Extract the [x, y] coordinate from the center of the cell holding the provided text.  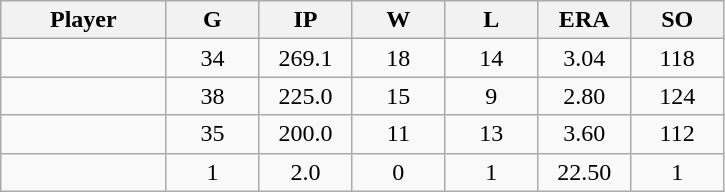
G [212, 20]
269.1 [306, 58]
34 [212, 58]
200.0 [306, 134]
L [492, 20]
38 [212, 96]
35 [212, 134]
124 [678, 96]
0 [398, 172]
15 [398, 96]
3.04 [584, 58]
9 [492, 96]
22.50 [584, 172]
11 [398, 134]
13 [492, 134]
Player [84, 20]
14 [492, 58]
SO [678, 20]
225.0 [306, 96]
3.60 [584, 134]
IP [306, 20]
W [398, 20]
2.80 [584, 96]
18 [398, 58]
2.0 [306, 172]
112 [678, 134]
118 [678, 58]
ERA [584, 20]
